Scan for the cell matching the given text and deliver its (x, y) coordinate at center. 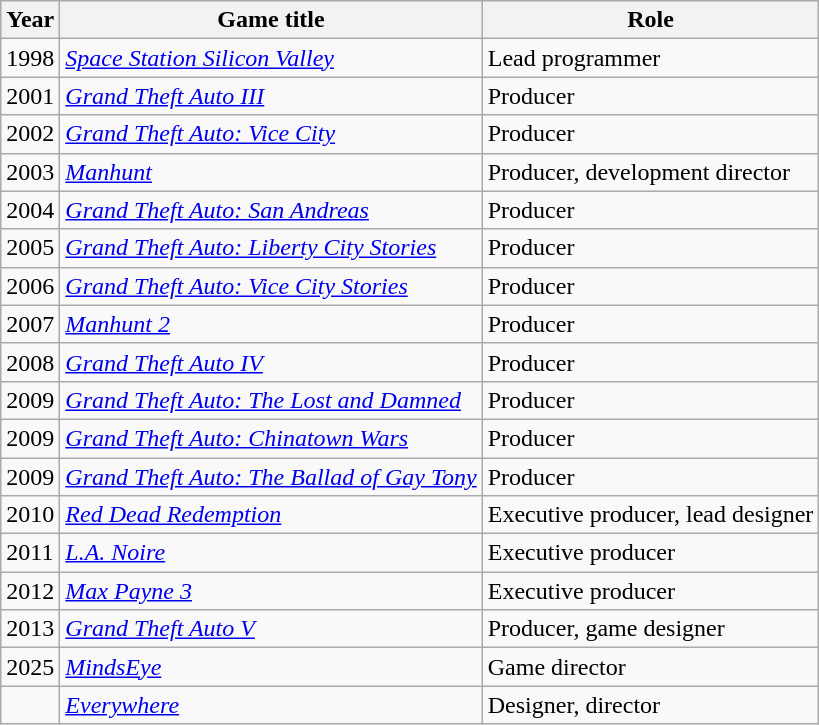
2013 (30, 629)
Executive producer, lead designer (650, 515)
Manhunt 2 (271, 324)
L.A. Noire (271, 553)
2008 (30, 362)
Game title (271, 20)
2003 (30, 172)
2001 (30, 96)
Game director (650, 667)
Manhunt (271, 172)
Producer, development director (650, 172)
Space Station Silicon Valley (271, 58)
2007 (30, 324)
Grand Theft Auto: Vice City Stories (271, 286)
Grand Theft Auto: Vice City (271, 134)
Max Payne 3 (271, 591)
2012 (30, 591)
Grand Theft Auto III (271, 96)
2006 (30, 286)
Grand Theft Auto V (271, 629)
Everywhere (271, 705)
Producer, game designer (650, 629)
2004 (30, 210)
Grand Theft Auto: The Ballad of Gay Tony (271, 477)
1998 (30, 58)
2011 (30, 553)
Lead programmer (650, 58)
2005 (30, 248)
Red Dead Redemption (271, 515)
2002 (30, 134)
Year (30, 20)
Grand Theft Auto: The Lost and Damned (271, 400)
Grand Theft Auto IV (271, 362)
Role (650, 20)
2025 (30, 667)
Grand Theft Auto: Liberty City Stories (271, 248)
Grand Theft Auto: San Andreas (271, 210)
2010 (30, 515)
Designer, director (650, 705)
Grand Theft Auto: Chinatown Wars (271, 438)
MindsEye (271, 667)
